Search for the cell housing the specified text and yield its (x, y) center coordinate. 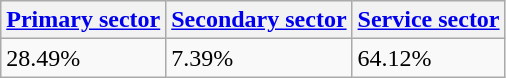
7.39% (259, 58)
Secondary sector (259, 20)
64.12% (428, 58)
Service sector (428, 20)
28.49% (84, 58)
Primary sector (84, 20)
